Locate the cell with the specified text and output its [x, y] center coordinate. 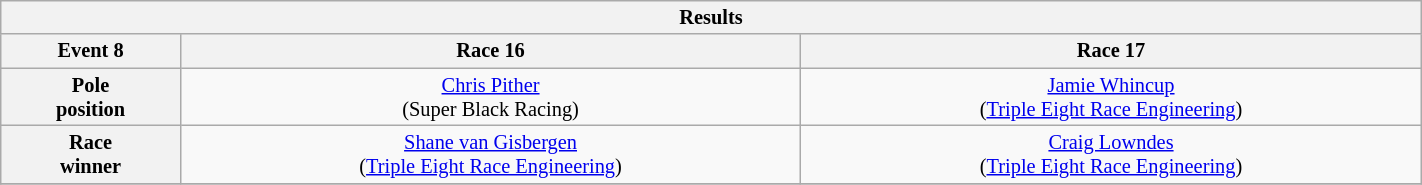
Results [711, 17]
Craig Lowndes(Triple Eight Race Engineering) [1111, 154]
Shane van Gisbergen(Triple Eight Race Engineering) [490, 154]
Race 16 [490, 51]
Jamie Whincup(Triple Eight Race Engineering) [1111, 97]
Event 8 [91, 51]
Chris Pither(Super Black Racing) [490, 97]
Poleposition [91, 97]
Race 17 [1111, 51]
Racewinner [91, 154]
